Pinpoint the cell where the given text exists, returning its (x, y) midpoint coordinate. 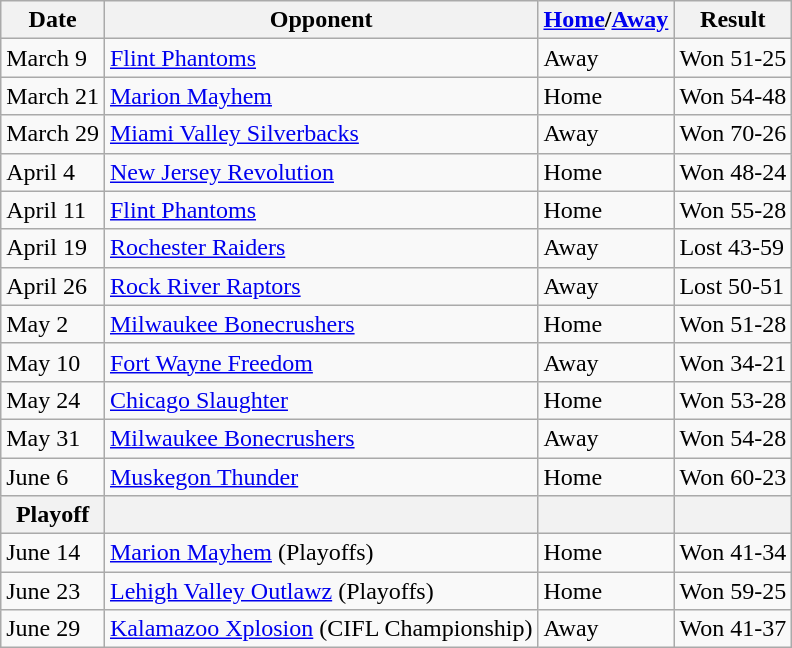
April 11 (53, 210)
March 21 (53, 96)
Miami Valley Silverbacks (320, 134)
March 9 (53, 58)
Won 55-28 (733, 210)
Marion Mayhem (Playoffs) (320, 553)
Won 53-28 (733, 400)
May 2 (53, 324)
Result (733, 20)
Lost 50-51 (733, 286)
Won 41-34 (733, 553)
April 4 (53, 172)
Lost 43-59 (733, 248)
April 19 (53, 248)
Won 34-21 (733, 362)
Won 51-25 (733, 58)
Muskegon Thunder (320, 477)
Won 70-26 (733, 134)
Won 59-25 (733, 591)
Chicago Slaughter (320, 400)
May 31 (53, 438)
Won 54-48 (733, 96)
Kalamazoo Xplosion (CIFL Championship) (320, 629)
June 29 (53, 629)
Won 48-24 (733, 172)
New Jersey Revolution (320, 172)
Won 60-23 (733, 477)
June 23 (53, 591)
April 26 (53, 286)
May 10 (53, 362)
Opponent (320, 20)
March 29 (53, 134)
June 6 (53, 477)
Marion Mayhem (320, 96)
Playoff (53, 515)
Won 54-28 (733, 438)
Rochester Raiders (320, 248)
May 24 (53, 400)
Fort Wayne Freedom (320, 362)
Won 41-37 (733, 629)
Lehigh Valley Outlawz (Playoffs) (320, 591)
Date (53, 20)
Home/Away (606, 20)
June 14 (53, 553)
Rock River Raptors (320, 286)
Won 51-28 (733, 324)
